Extract the (X, Y) coordinate from the center of the cell holding the provided text.  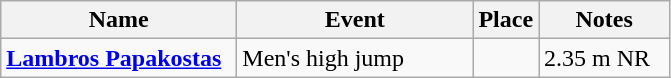
Place (506, 20)
Men's high jump (355, 58)
2.35 m NR (604, 58)
Name (119, 20)
Event (355, 20)
Lambros Papakostas (119, 58)
Notes (604, 20)
